From the cell containing the given text, extract its center point as (X, Y) coordinate. 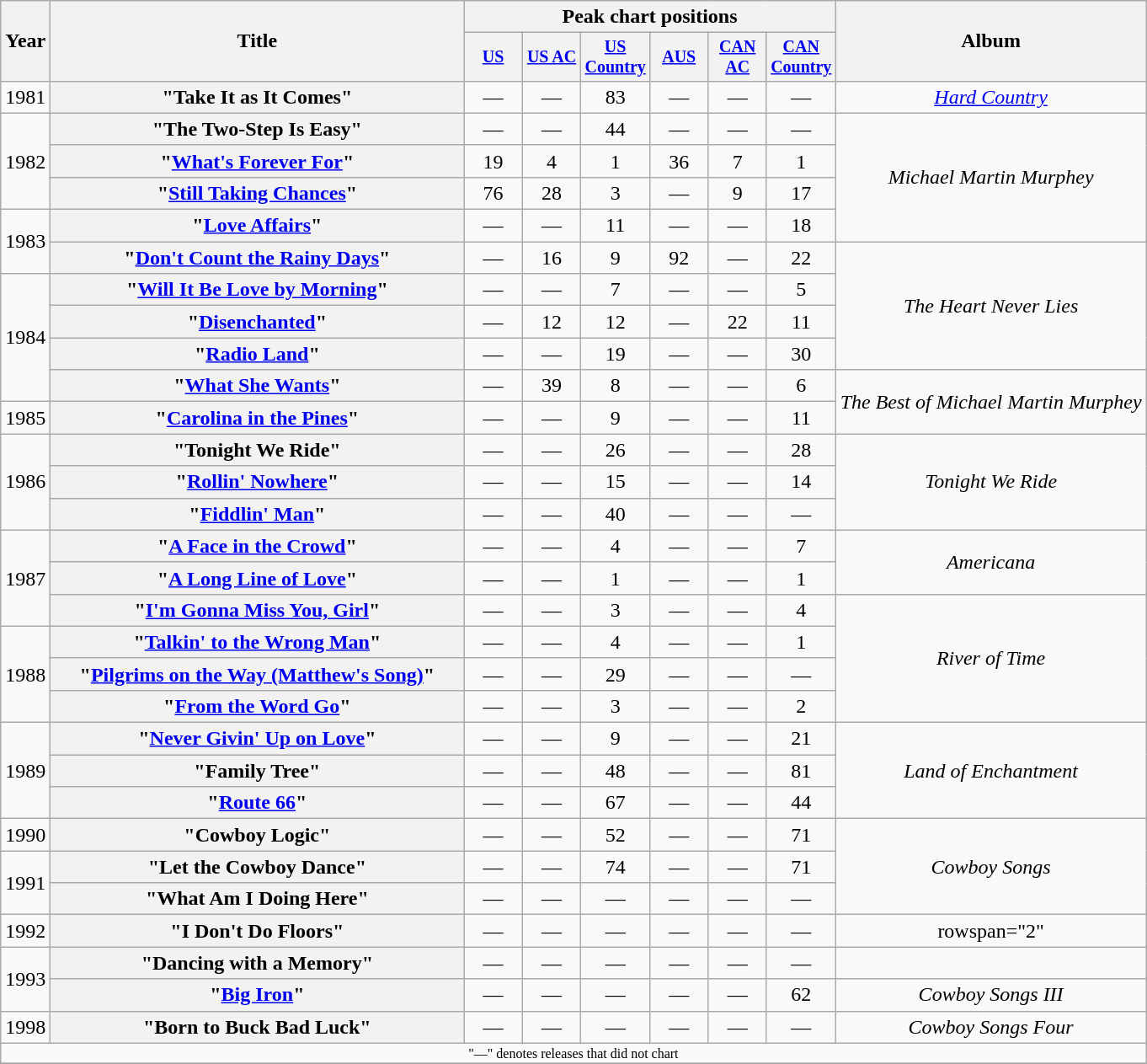
6 (801, 386)
Year (25, 41)
"Pilgrims on the Way (Matthew's Song)" (258, 674)
40 (616, 514)
16 (551, 258)
67 (616, 803)
"Love Affairs" (258, 226)
"Cowboy Logic" (258, 835)
"Tonight We Ride" (258, 450)
"Disenchanted" (258, 322)
Cowboy Songs III (990, 995)
Peak chart positions (650, 17)
"Don't Count the Rainy Days" (258, 258)
"A Face in the Crowd" (258, 546)
Tonight We Ride (990, 482)
"Born to Buck Bad Luck" (258, 1027)
"Fiddlin' Man" (258, 514)
1990 (25, 835)
1982 (25, 161)
81 (801, 771)
1984 (25, 338)
1998 (25, 1027)
21 (801, 739)
1986 (25, 482)
1985 (25, 418)
74 (616, 867)
Americana (990, 562)
8 (616, 386)
"Never Givin' Up on Love" (258, 739)
Land of Enchantment (990, 771)
1993 (25, 979)
1991 (25, 883)
14 (801, 482)
"I Don't Do Floors" (258, 931)
92 (679, 258)
Cowboy Songs Four (990, 1027)
"The Two-Step Is Easy" (258, 129)
"Take It as It Comes" (258, 97)
"Still Taking Chances" (258, 193)
Album (990, 41)
US Country (616, 57)
15 (616, 482)
"Let the Cowboy Dance" (258, 867)
Michael Martin Murphey (990, 177)
17 (801, 193)
rowspan="2" (990, 931)
Cowboy Songs (990, 867)
1988 (25, 674)
1983 (25, 242)
US (493, 57)
CAN Country (801, 57)
36 (679, 161)
29 (616, 674)
62 (801, 995)
The Heart Never Lies (990, 306)
"Talkin' to the Wrong Man" (258, 642)
48 (616, 771)
"Will It Be Love by Morning" (258, 290)
"—" denotes releases that did not chart (573, 1053)
"Carolina in the Pines" (258, 418)
83 (616, 97)
Title (258, 41)
"I'm Gonna Miss You, Girl" (258, 610)
River of Time (990, 658)
"What's Forever For" (258, 161)
26 (616, 450)
"What Am I Doing Here" (258, 899)
52 (616, 835)
"A Long Line of Love" (258, 578)
CAN AC (738, 57)
"Route 66" (258, 803)
"Dancing with a Memory" (258, 963)
Hard Country (990, 97)
1987 (25, 578)
"Radio Land" (258, 354)
1992 (25, 931)
"Family Tree" (258, 771)
18 (801, 226)
1981 (25, 97)
"Rollin' Nowhere" (258, 482)
US AC (551, 57)
76 (493, 193)
5 (801, 290)
"Big Iron" (258, 995)
"From the Word Go" (258, 706)
1989 (25, 771)
AUS (679, 57)
30 (801, 354)
39 (551, 386)
2 (801, 706)
The Best of Michael Martin Murphey (990, 402)
"What She Wants" (258, 386)
